Extract the (X, Y) coordinate from the center of the cell holding the provided text.  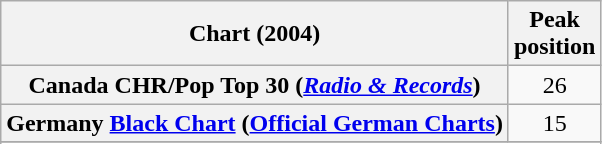
Canada CHR/Pop Top 30 (Radio & Records) (255, 85)
Germany Black Chart (Official German Charts) (255, 123)
Chart (2004) (255, 34)
26 (554, 85)
Peakposition (554, 34)
15 (554, 123)
